Return (X, Y) of the center of cell containing provided text 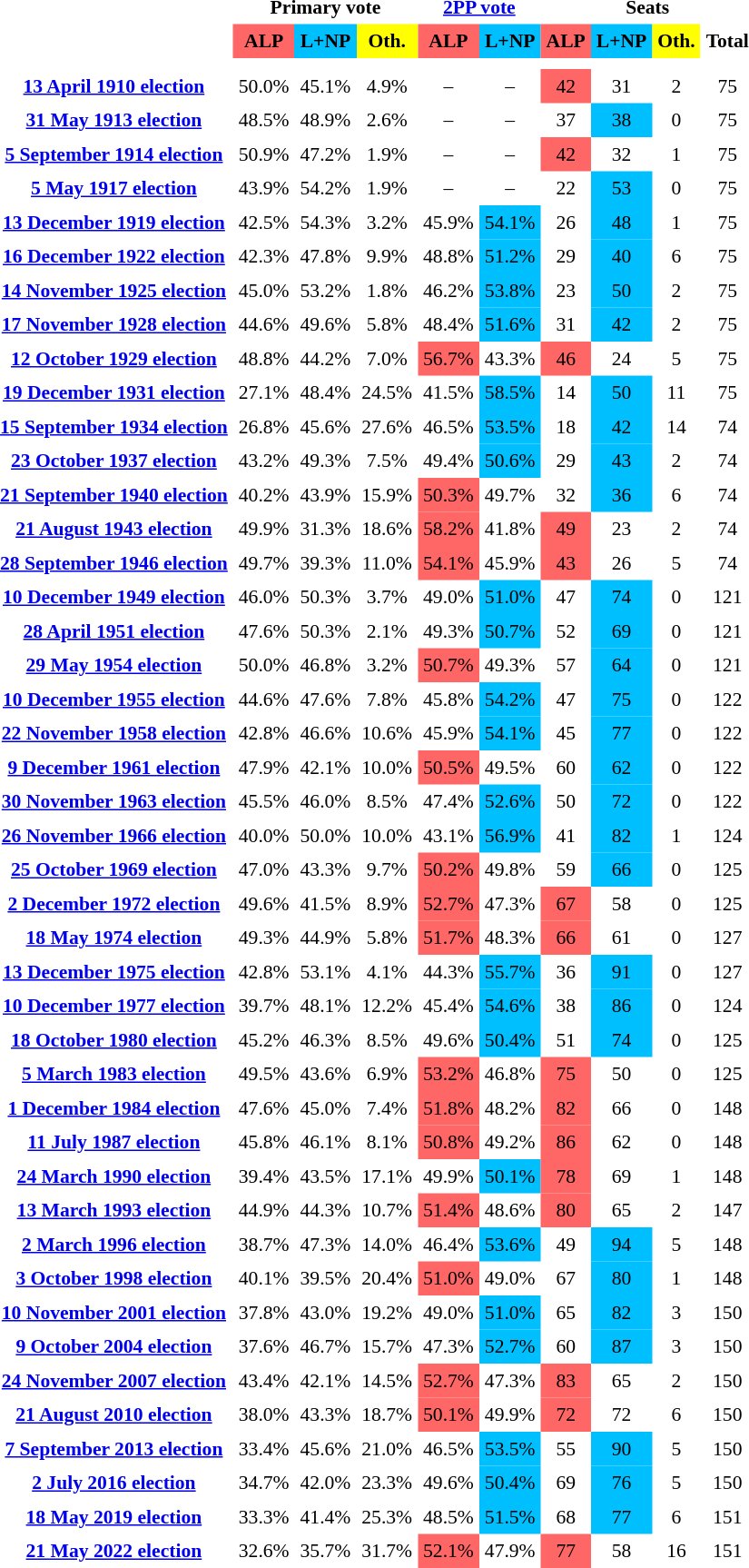
39.4% (264, 1176)
15.7% (387, 1346)
46.7% (326, 1346)
48 (621, 223)
27.6% (387, 427)
44.2% (326, 359)
38.0% (264, 1414)
42.3% (264, 256)
43.1% (448, 836)
45.1% (326, 86)
51.8% (448, 1108)
45.5% (264, 801)
51.7% (448, 938)
47.8% (326, 256)
47.2% (326, 154)
46.1% (326, 1142)
3.7% (387, 597)
38.7% (264, 1245)
2.6% (387, 120)
11.0% (387, 563)
32.6% (264, 1551)
23.3% (387, 1483)
8.9% (387, 904)
37 (567, 120)
46.4% (448, 1245)
51.2% (510, 256)
24.5% (387, 392)
17.1% (387, 1176)
43.0% (326, 1313)
40.0% (264, 836)
64 (621, 665)
12.2% (387, 1006)
15.9% (387, 495)
7.0% (387, 359)
94 (621, 1245)
7.4% (387, 1108)
52.6% (510, 801)
35.7% (326, 1551)
51.5% (510, 1517)
50.6% (510, 461)
49.2% (510, 1142)
39.7% (264, 1006)
76 (621, 1483)
55.7% (510, 972)
41.4% (326, 1517)
53.6% (510, 1245)
24 (621, 359)
10.6% (387, 733)
26.8% (264, 427)
50.5% (448, 768)
40.2% (264, 495)
1.8% (387, 291)
48.3% (510, 938)
10.7% (387, 1210)
49.8% (510, 869)
40 (621, 256)
33.4% (264, 1449)
46 (567, 359)
11 (675, 392)
4.9% (387, 86)
43.6% (326, 1074)
22 (567, 188)
14.5% (387, 1381)
34.7% (264, 1483)
18.6% (387, 529)
43.2% (264, 461)
61 (621, 938)
50.8% (448, 1142)
57 (567, 665)
58.2% (448, 529)
40.1% (264, 1278)
39.5% (326, 1278)
45.2% (264, 1040)
42.5% (264, 223)
20.4% (387, 1278)
43.4% (264, 1381)
45.4% (448, 1006)
43.5% (326, 1176)
50.2% (448, 869)
78 (567, 1176)
42.0% (326, 1483)
41.8% (510, 529)
2.1% (387, 631)
37.6% (264, 1346)
87 (621, 1346)
21.0% (387, 1449)
48.9% (326, 120)
33.3% (264, 1517)
52.1% (448, 1551)
68 (567, 1517)
7.8% (387, 700)
25.3% (387, 1517)
7.5% (387, 461)
39.3% (326, 563)
53.1% (326, 972)
47.0% (264, 869)
54.6% (510, 1006)
41 (567, 836)
4.1% (387, 972)
19.2% (387, 1313)
9.7% (387, 869)
47.4% (448, 801)
83 (567, 1381)
51 (567, 1040)
27.1% (264, 392)
31.7% (387, 1551)
59 (567, 869)
14.0% (387, 1245)
56.9% (510, 836)
90 (621, 1449)
45 (567, 733)
46.2% (448, 291)
18 (567, 427)
18.7% (387, 1414)
50.9% (264, 154)
46.3% (326, 1040)
51.4% (448, 1210)
9.9% (387, 256)
51.6% (510, 324)
91 (621, 972)
54.3% (326, 223)
56.7% (448, 359)
31.3% (326, 529)
53.8% (510, 291)
58.5% (510, 392)
16 (675, 1551)
53 (621, 188)
8.1% (387, 1142)
48.1% (326, 1006)
48.6% (510, 1210)
55 (567, 1449)
52 (567, 631)
48.2% (510, 1108)
49.4% (448, 461)
46.6% (326, 733)
6.9% (387, 1074)
37.8% (264, 1313)
